Scan for the cell matching the given text and deliver its (x, y) coordinate at center. 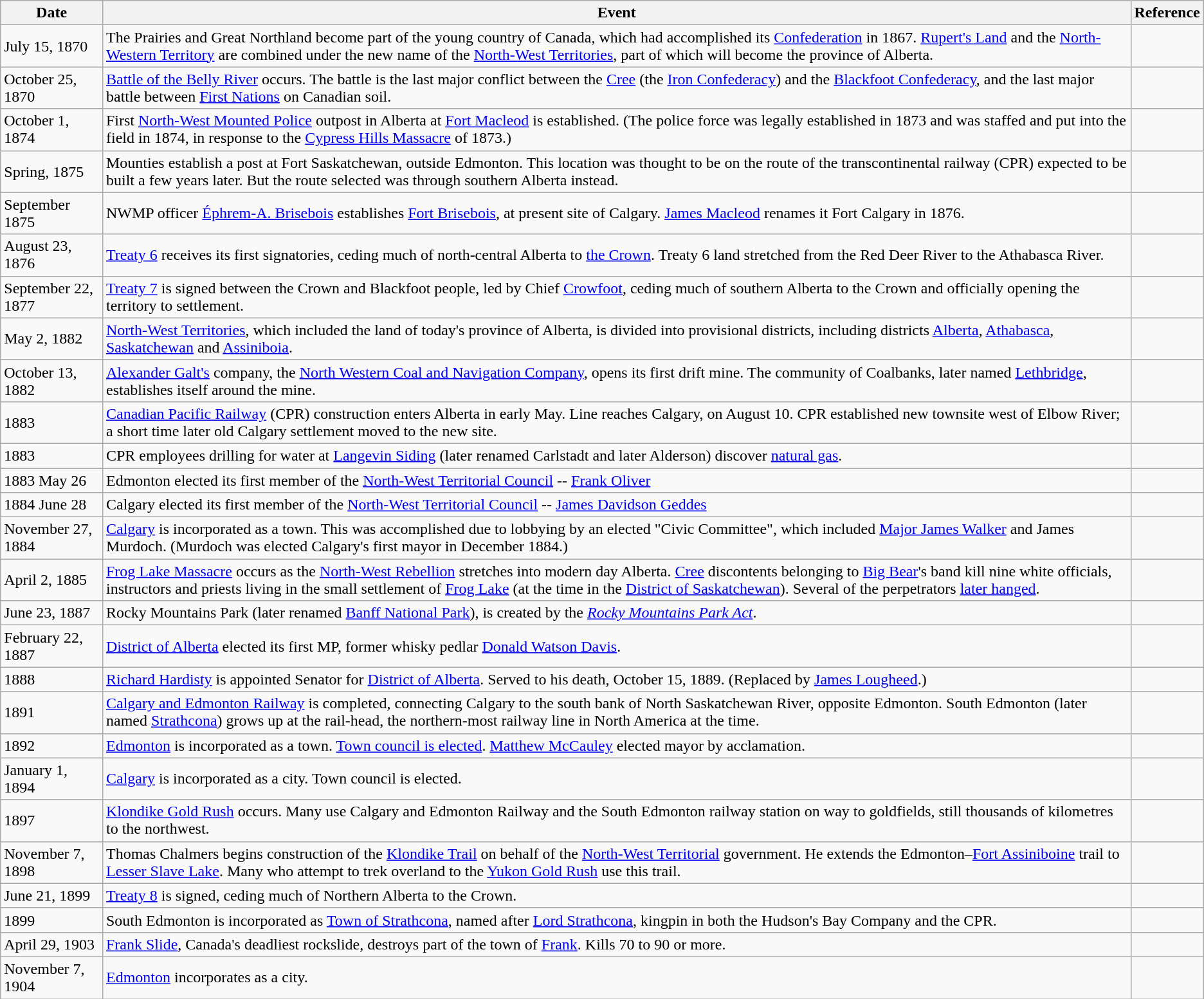
January 1, 1894 (51, 778)
April 29, 1903 (51, 944)
Event (616, 13)
Reference (1167, 13)
April 2, 1885 (51, 580)
October 13, 1882 (51, 381)
1883 May 26 (51, 481)
June 23, 1887 (51, 613)
October 25, 1870 (51, 87)
February 22, 1887 (51, 646)
November 7, 1904 (51, 978)
1899 (51, 920)
District of Alberta elected its first MP, former whisky pedlar Donald Watson Davis. (616, 646)
1891 (51, 713)
Treaty 8 is signed, ceding much of Northern Alberta to the Crown. (616, 895)
Frank Slide, Canada's deadliest rockslide, destroys part of the town of Frank. Kills 70 to 90 or more. (616, 944)
September 1875 (51, 214)
Calgary elected its first member of the North-West Territorial Council -- James Davidson Geddes (616, 505)
CPR employees drilling for water at Langevin Siding (later renamed Carlstadt and later Alderson) discover natural gas. (616, 455)
November 7, 1898 (51, 862)
Edmonton elected its first member of the North-West Territorial Council -- Frank Oliver (616, 481)
August 23, 1876 (51, 255)
Rocky Mountains Park (later renamed Banff National Park), is created by the Rocky Mountains Park Act. (616, 613)
October 1, 1874 (51, 130)
November 27, 1884 (51, 538)
1892 (51, 746)
Spring, 1875 (51, 171)
Date (51, 13)
May 2, 1882 (51, 338)
Edmonton incorporates as a city. (616, 978)
July 15, 1870 (51, 46)
NWMP officer Éphrem-A. Brisebois establishes Fort Brisebois, at present site of Calgary. James Macleod renames it Fort Calgary in 1876. (616, 214)
Calgary is incorporated as a city. Town council is elected. (616, 778)
1888 (51, 679)
1897 (51, 821)
Edmonton is incorporated as a town. Town council is elected. Matthew McCauley elected mayor by acclamation. (616, 746)
South Edmonton is incorporated as Town of Strathcona, named after Lord Strathcona, kingpin in both the Hudson's Bay Company and the CPR. (616, 920)
Richard Hardisty is appointed Senator for District of Alberta. Served to his death, October 15, 1889. (Replaced by James Lougheed.) (616, 679)
1884 June 28 (51, 505)
June 21, 1899 (51, 895)
September 22, 1877 (51, 297)
